Extract the [X, Y] coordinate from the center of the cell holding the provided text.  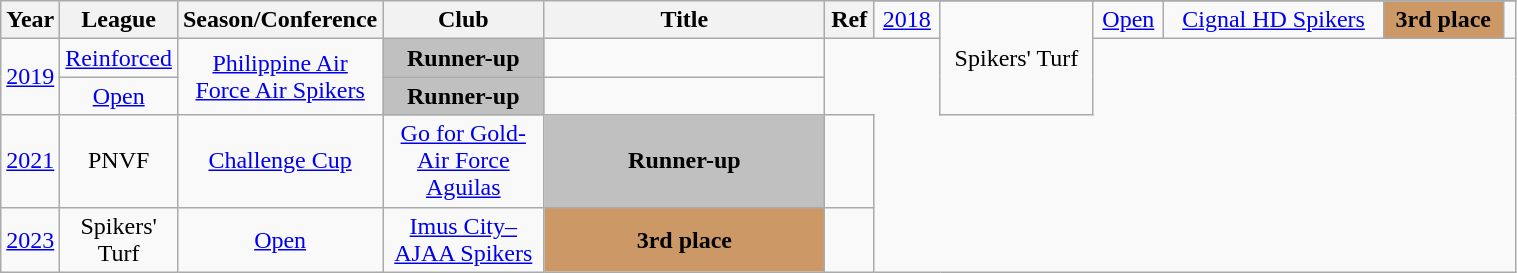
Imus City–AJAA Spikers [464, 240]
Go for Gold-Air Force Aguilas [464, 161]
2019 [30, 77]
PNVF [119, 161]
Ref [850, 20]
Challenge Cup [280, 161]
Title [684, 20]
2021 [30, 161]
Cignal HD Spikers [1274, 20]
League [119, 20]
Year [30, 20]
Reinforced [119, 58]
Season/Conference [280, 20]
2023 [30, 240]
Philippine Air Force Air Spikers [280, 77]
2018 [906, 20]
Club [464, 20]
